Pinpoint the cell where the given text exists, returning its [x, y] midpoint coordinate. 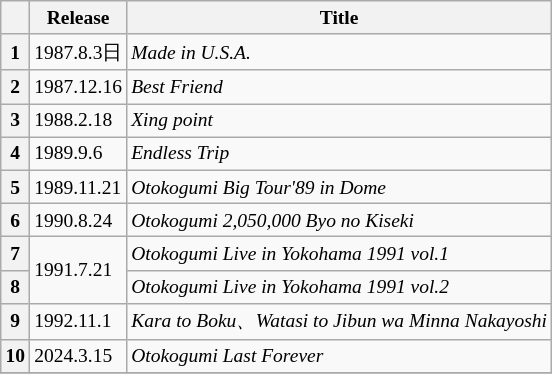
Kara to Boku、Watasi to Jibun wa Minna Nakayoshi [340, 321]
1992.11.1 [78, 321]
6 [16, 220]
1989.9.6 [78, 154]
7 [16, 254]
1989.11.21 [78, 186]
Title [340, 18]
1988.2.18 [78, 120]
2 [16, 86]
10 [16, 356]
Otokogumi Big Tour'89 in Dome [340, 186]
Best Friend [340, 86]
9 [16, 321]
Otokogumi Live in Yokohama 1991 vol.2 [340, 286]
2024.3.15 [78, 356]
4 [16, 154]
1987.12.16 [78, 86]
5 [16, 186]
Made in U.S.A. [340, 52]
8 [16, 286]
Otokogumi Last Forever [340, 356]
1990.8.24 [78, 220]
Otokogumi Live in Yokohama 1991 vol.1 [340, 254]
3 [16, 120]
1987.8.3日 [78, 52]
1 [16, 52]
Xing point [340, 120]
Endless Trip [340, 154]
Release [78, 18]
1991.7.21 [78, 270]
Otokogumi 2,050,000 Byo no Kiseki [340, 220]
